Search for the cell housing the specified text and yield its [X, Y] center coordinate. 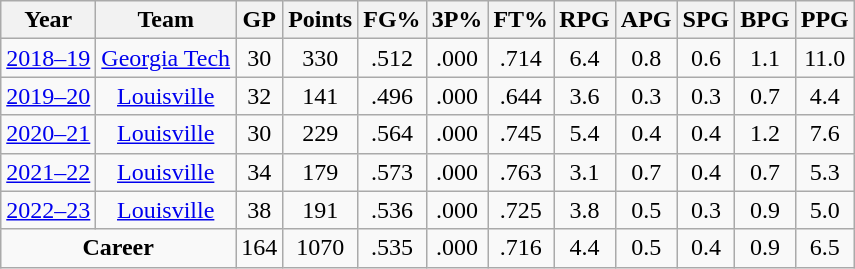
11.0 [824, 58]
6.5 [824, 248]
3P% [457, 20]
1070 [320, 248]
191 [320, 210]
.745 [521, 134]
.644 [521, 96]
2019–20 [48, 96]
BPG [765, 20]
.564 [392, 134]
FG% [392, 20]
FT% [521, 20]
1.1 [765, 58]
.496 [392, 96]
3.6 [585, 96]
RPG [585, 20]
Career [118, 248]
Team [166, 20]
229 [320, 134]
3.8 [585, 210]
164 [260, 248]
.714 [521, 58]
34 [260, 172]
2020–21 [48, 134]
32 [260, 96]
.573 [392, 172]
SPG [706, 20]
141 [320, 96]
.536 [392, 210]
0.6 [706, 58]
.763 [521, 172]
Georgia Tech [166, 58]
3.1 [585, 172]
.725 [521, 210]
6.4 [585, 58]
7.6 [824, 134]
APG [646, 20]
38 [260, 210]
.512 [392, 58]
5.0 [824, 210]
330 [320, 58]
.535 [392, 248]
Year [48, 20]
2021–22 [48, 172]
2022–23 [48, 210]
.716 [521, 248]
5.4 [585, 134]
PPG [824, 20]
Points [320, 20]
179 [320, 172]
GP [260, 20]
0.8 [646, 58]
2018–19 [48, 58]
5.3 [824, 172]
1.2 [765, 134]
